Locate the cell with the specified text and output its [x, y] center coordinate. 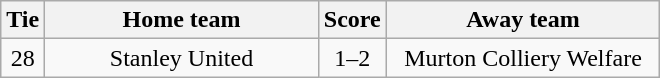
Away team [523, 20]
28 [23, 58]
Tie [23, 20]
Home team [182, 20]
Score [352, 20]
Murton Colliery Welfare [523, 58]
1–2 [352, 58]
Stanley United [182, 58]
